Extract the (x, y) coordinate from the center of the cell holding the provided text.  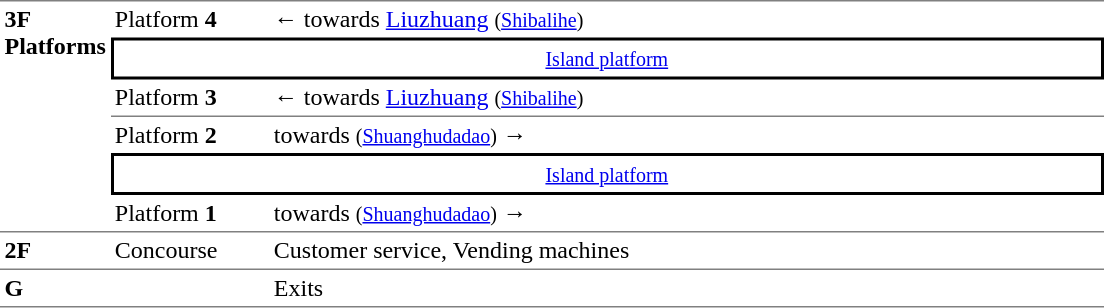
Customer service, Vending machines (686, 251)
Platform 1 (190, 214)
Platform 2 (190, 135)
Concourse (190, 251)
3FPlatforms (55, 116)
Platform 4 (190, 19)
G (55, 289)
Platform 3 (190, 99)
Exits (686, 289)
2F (55, 251)
